From the cell containing the given text, extract its center point as (x, y) coordinate. 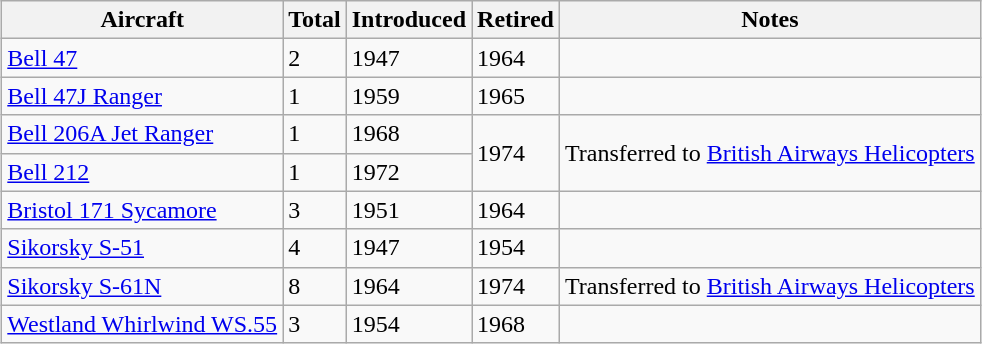
Sikorsky S-51 (142, 248)
Bell 47J Ranger (142, 96)
Aircraft (142, 20)
1959 (408, 96)
Bell 47 (142, 58)
1951 (408, 210)
4 (315, 248)
Sikorsky S-61N (142, 286)
1972 (408, 172)
Bristol 171 Sycamore (142, 210)
1965 (516, 96)
Total (315, 20)
Bell 206A Jet Ranger (142, 134)
Introduced (408, 20)
Westland Whirlwind WS.55 (142, 324)
8 (315, 286)
2 (315, 58)
Retired (516, 20)
Bell 212 (142, 172)
Notes (770, 20)
